For the text-containing cell, return its midpoint in [x, y] coordinate format. 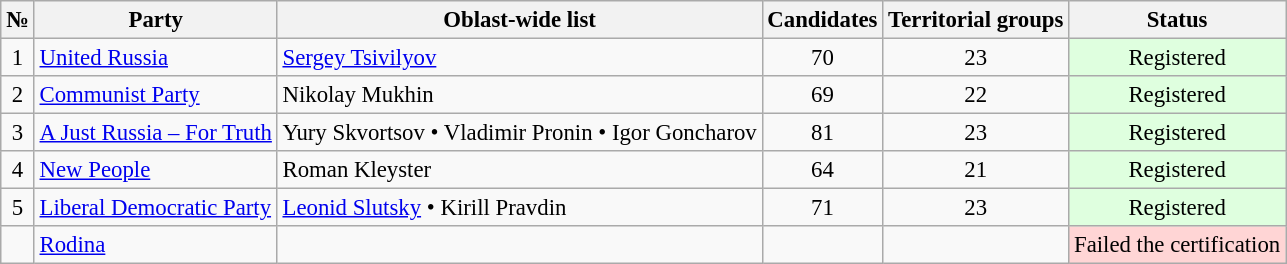
21 [976, 170]
Communist Party [156, 95]
3 [18, 133]
A Just Russia – For Truth [156, 133]
Sergey Tsivilyov [520, 58]
70 [822, 58]
71 [822, 208]
22 [976, 95]
Oblast-wide list [520, 20]
69 [822, 95]
Liberal Democratic Party [156, 208]
Candidates [822, 20]
United Russia [156, 58]
81 [822, 133]
Roman Kleyster [520, 170]
Territorial groups [976, 20]
4 [18, 170]
5 [18, 208]
№ [18, 20]
Yury Skvortsov • Vladimir Pronin • Igor Goncharov [520, 133]
Rodina [156, 245]
Party [156, 20]
1 [18, 58]
Leonid Slutsky • Kirill Pravdin [520, 208]
2 [18, 95]
New People [156, 170]
Status [1178, 20]
64 [822, 170]
Nikolay Mukhin [520, 95]
Failed the certification [1178, 245]
